Find where the given text appears and provide that cell's center as [X, Y] coordinate. 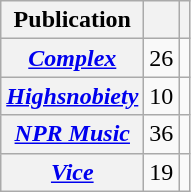
10 [162, 96]
Vice [72, 172]
26 [162, 58]
NPR Music [72, 134]
Highsnobiety [72, 96]
36 [162, 134]
Complex [72, 58]
Publication [72, 20]
19 [162, 172]
